Return [X, Y] of the center of cell containing provided text 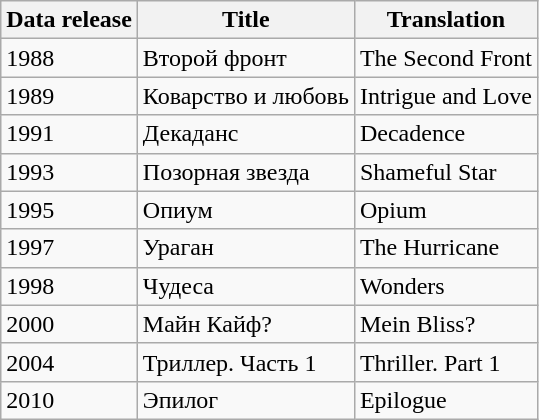
Опиум [246, 210]
1997 [70, 248]
The Hurricane [446, 248]
Коварство и любовь [246, 96]
Intrigue and Love [446, 96]
1988 [70, 58]
Второй фронт [246, 58]
Декаданс [246, 134]
1998 [70, 286]
2000 [70, 324]
1991 [70, 134]
The Second Front [446, 58]
Opium [446, 210]
1993 [70, 172]
Thriller. Part 1 [446, 362]
Wonders [446, 286]
2010 [70, 400]
Mein Bliss? [446, 324]
2004 [70, 362]
Эпилог [246, 400]
1995 [70, 210]
Title [246, 20]
Триллер. Часть 1 [246, 362]
Позорная звезда [246, 172]
Майн Кайф? [246, 324]
Data release [70, 20]
Epilogue [446, 400]
1989 [70, 96]
Translation [446, 20]
Чудеса [246, 286]
Shameful Star [446, 172]
Ураган [246, 248]
Decadence [446, 134]
